For the text-containing cell, return its midpoint in [x, y] coordinate format. 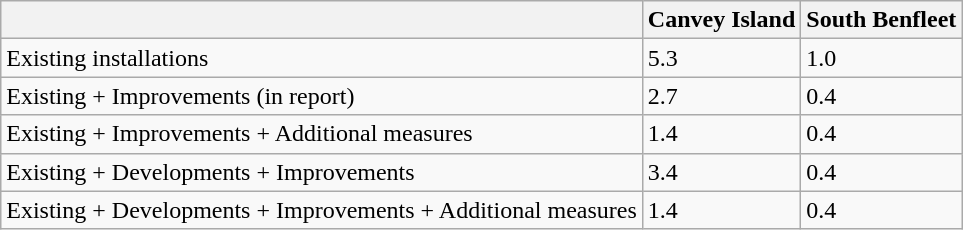
2.7 [721, 96]
Canvey Island [721, 20]
1.0 [882, 58]
Existing + Improvements (in report) [322, 96]
Existing + Developments + Improvements [322, 172]
Existing + Improvements + Additional measures [322, 134]
Existing installations [322, 58]
Existing + Developments + Improvements + Additional measures [322, 210]
3.4 [721, 172]
South Benfleet [882, 20]
5.3 [721, 58]
